Provide the [X, Y] coordinate of the cell's center where the given text is located.  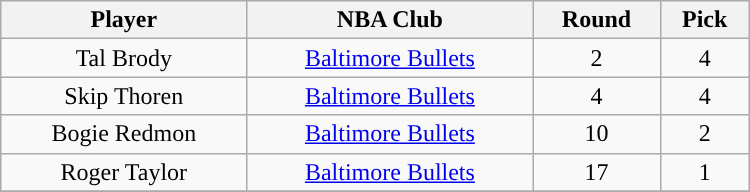
10 [596, 134]
Pick [704, 20]
Bogie Redmon [124, 134]
Round [596, 20]
17 [596, 172]
Tal Brody [124, 58]
1 [704, 172]
Skip Thoren [124, 96]
NBA Club [390, 20]
Roger Taylor [124, 172]
Player [124, 20]
